From the cell containing the given text, extract its center point as (x, y) coordinate. 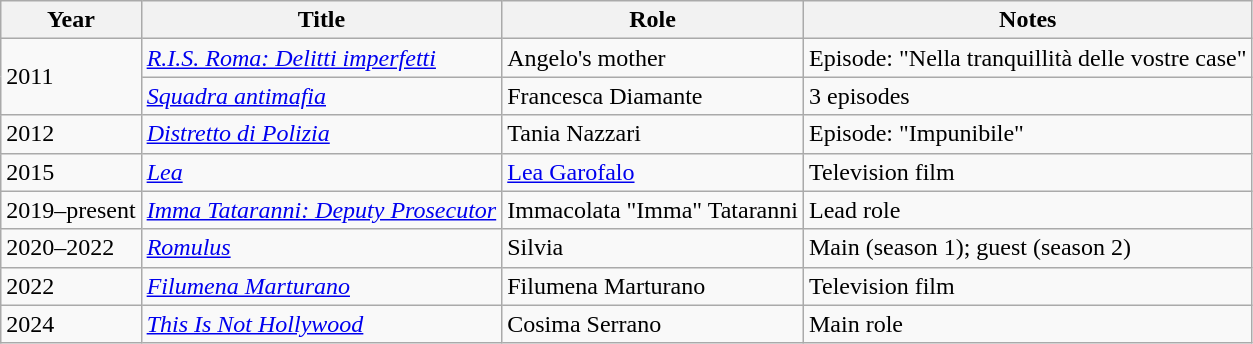
Silvia (653, 248)
2020–2022 (71, 248)
Main (season 1); guest (season 2) (1028, 248)
Main role (1028, 324)
Title (322, 20)
Role (653, 20)
Distretto di Polizia (322, 134)
Francesca Diamante (653, 96)
Imma Tataranni: Deputy Prosecutor (322, 210)
Cosima Serrano (653, 324)
3 episodes (1028, 96)
Tania Nazzari (653, 134)
Immacolata "Imma" Tataranni (653, 210)
2015 (71, 172)
Romulus (322, 248)
Notes (1028, 20)
Lea Garofalo (653, 172)
Year (71, 20)
Episode: "Impunibile" (1028, 134)
2019–present (71, 210)
Angelo's mother (653, 58)
Lead role (1028, 210)
This Is Not Hollywood (322, 324)
2022 (71, 286)
2012 (71, 134)
2011 (71, 77)
2024 (71, 324)
Episode: "Nella tranquillità delle vostre case" (1028, 58)
R.I.S. Roma: Delitti imperfetti (322, 58)
Lea (322, 172)
Squadra antimafia (322, 96)
